Extract the (x, y) coordinate from the center of the cell holding the provided text.  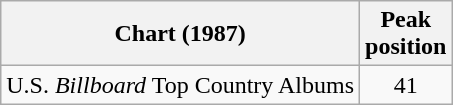
Peakposition (406, 34)
41 (406, 85)
Chart (1987) (180, 34)
U.S. Billboard Top Country Albums (180, 85)
